Provide the (X, Y) coordinate of the cell's center where the given text is located.  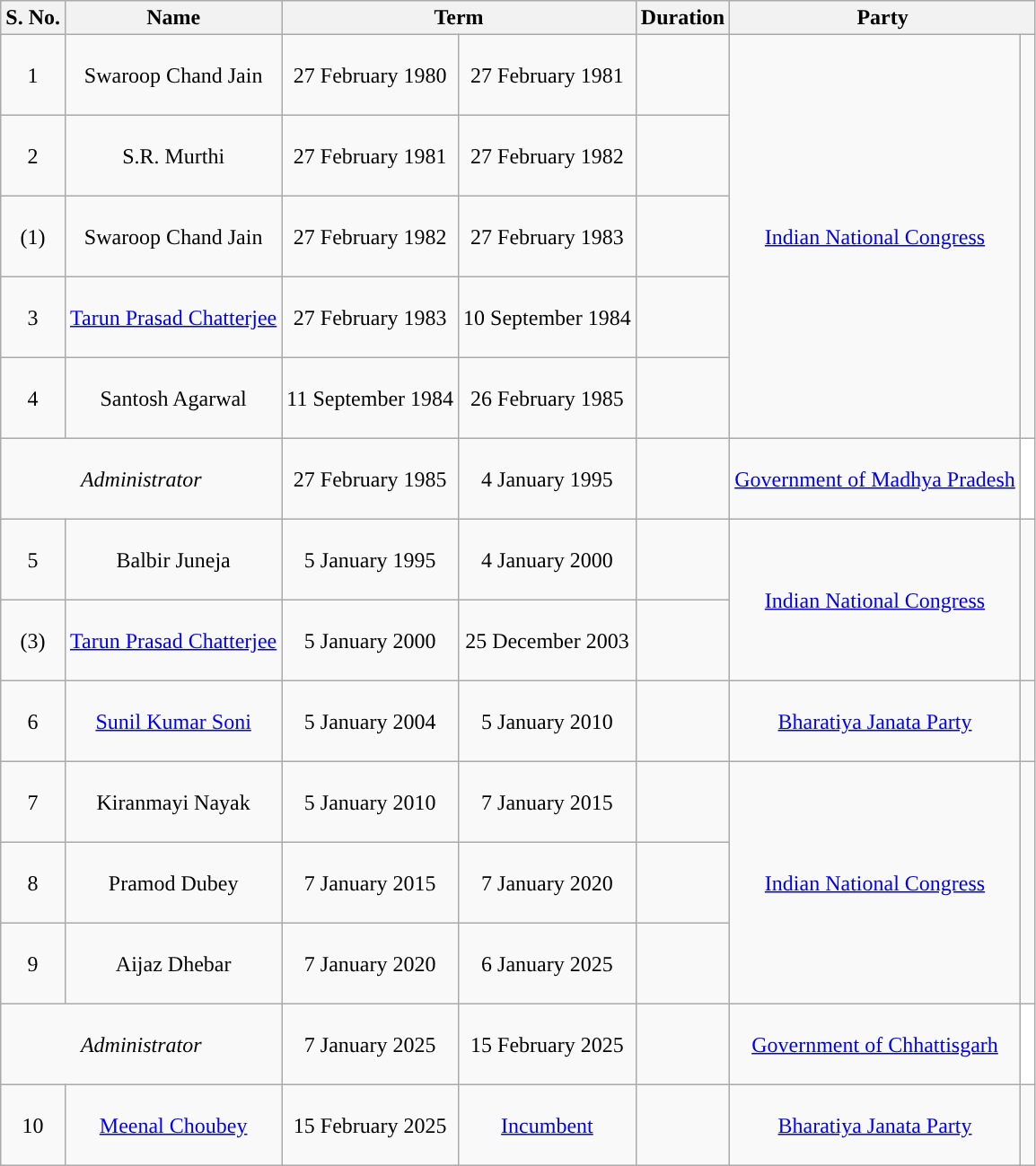
5 January 1995 (370, 560)
Party (883, 18)
7 (33, 802)
Aijaz Dhebar (172, 964)
7 January 2025 (370, 1045)
Balbir Juneja (172, 560)
10 September 1984 (548, 318)
Meenal Choubey (172, 1126)
S. No. (33, 18)
Incumbent (548, 1126)
(3) (33, 641)
9 (33, 964)
Duration (682, 18)
26 February 1985 (548, 399)
Sunil Kumar Soni (172, 722)
11 September 1984 (370, 399)
27 February 1980 (370, 75)
6 January 2025 (548, 964)
8 (33, 883)
Government of Madhya Pradesh (875, 479)
3 (33, 318)
25 December 2003 (548, 641)
Term (459, 18)
Kiranmayi Nayak (172, 802)
Pramod Dubey (172, 883)
27 February 1985 (370, 479)
6 (33, 722)
2 (33, 156)
5 January 2004 (370, 722)
S.R. Murthi (172, 156)
(1) (33, 237)
5 (33, 560)
4 January 2000 (548, 560)
10 (33, 1126)
1 (33, 75)
Name (172, 18)
5 January 2000 (370, 641)
4 January 1995 (548, 479)
4 (33, 399)
Santosh Agarwal (172, 399)
Government of Chhattisgarh (875, 1045)
